Identify which cell holds the provided text, then report its [X, Y] central coordinate. 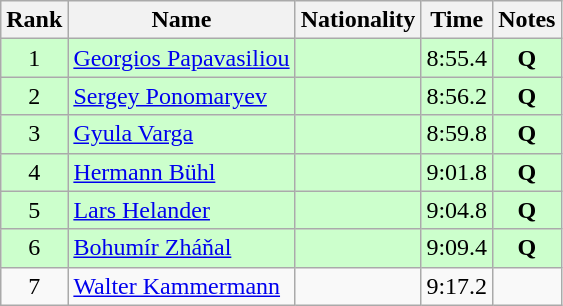
9:01.8 [457, 172]
Notes [527, 20]
7 [34, 286]
9:04.8 [457, 210]
5 [34, 210]
Walter Kammermann [182, 286]
9:09.4 [457, 248]
Gyula Varga [182, 134]
Nationality [358, 20]
3 [34, 134]
Lars Helander [182, 210]
Name [182, 20]
6 [34, 248]
2 [34, 96]
Sergey Ponomaryev [182, 96]
4 [34, 172]
8:59.8 [457, 134]
8:55.4 [457, 58]
1 [34, 58]
Rank [34, 20]
Georgios Papavasiliou [182, 58]
9:17.2 [457, 286]
8:56.2 [457, 96]
Hermann Bühl [182, 172]
Time [457, 20]
Bohumír Zháňal [182, 248]
